Pinpoint the cell where the given text exists, returning its [X, Y] midpoint coordinate. 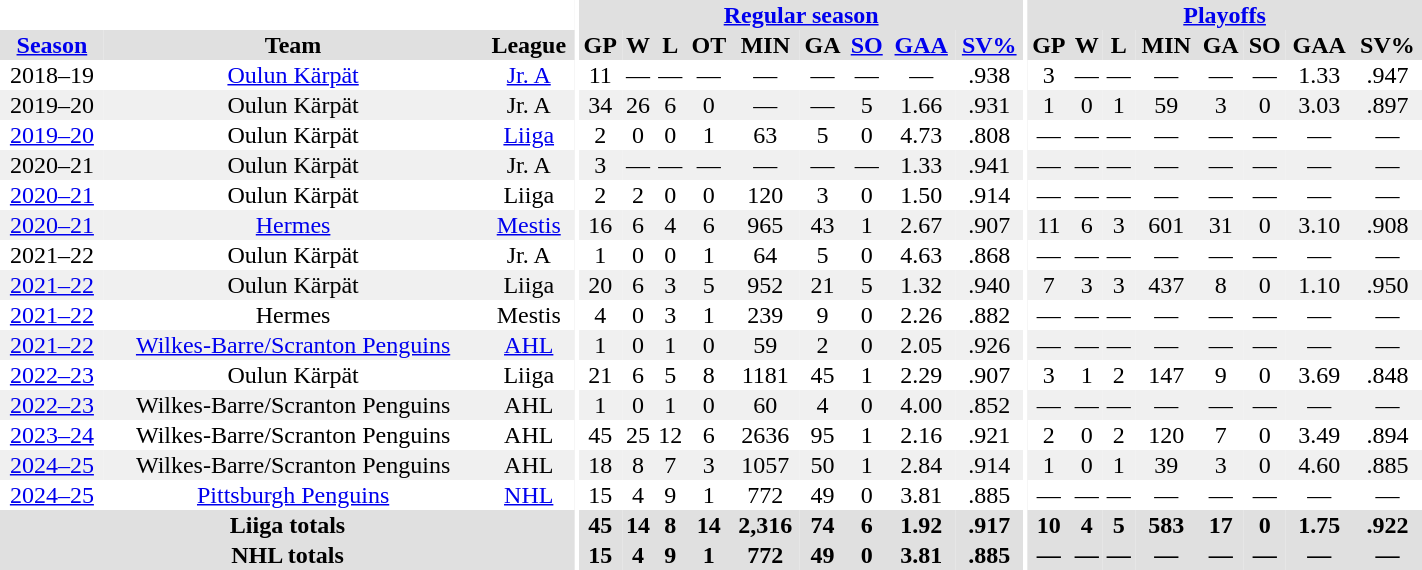
.931 [990, 105]
NHL [528, 495]
26 [638, 105]
2.05 [922, 345]
2.67 [922, 225]
2018–19 [52, 75]
147 [1166, 375]
2.16 [922, 435]
.921 [990, 435]
.882 [990, 315]
43 [822, 225]
3.69 [1320, 375]
17 [1220, 525]
.947 [1388, 75]
25 [638, 435]
NHL totals [288, 555]
Team [294, 45]
437 [1166, 285]
18 [600, 465]
50 [822, 465]
1057 [765, 465]
3.03 [1320, 105]
2,316 [765, 525]
239 [765, 315]
16 [600, 225]
2.84 [922, 465]
60 [765, 405]
.917 [990, 525]
.897 [1388, 105]
4.63 [922, 255]
1.50 [922, 195]
Liiga totals [288, 525]
34 [600, 105]
.950 [1388, 285]
League [528, 45]
4.73 [922, 135]
.868 [990, 255]
74 [822, 525]
1.10 [1320, 285]
.926 [990, 345]
Season [52, 45]
1.32 [922, 285]
.922 [1388, 525]
3.49 [1320, 435]
.848 [1388, 375]
.894 [1388, 435]
Playoffs [1224, 15]
31 [1220, 225]
39 [1166, 465]
.940 [990, 285]
95 [822, 435]
Pittsburgh Penguins [294, 495]
952 [765, 285]
2.29 [922, 375]
20 [600, 285]
3.10 [1320, 225]
4.60 [1320, 465]
965 [765, 225]
64 [765, 255]
583 [1166, 525]
1.75 [1320, 525]
1181 [765, 375]
2023–24 [52, 435]
OT [708, 45]
10 [1048, 525]
63 [765, 135]
601 [1166, 225]
12 [670, 435]
.808 [990, 135]
2636 [765, 435]
2.26 [922, 315]
4.00 [922, 405]
1.92 [922, 525]
1.66 [922, 105]
.908 [1388, 225]
.938 [990, 75]
.941 [990, 165]
Regular season [802, 15]
.852 [990, 405]
